Identify which cell holds the provided text, then report its (X, Y) central coordinate. 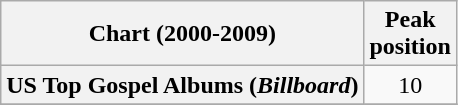
Chart (2000-2009) (182, 34)
10 (410, 85)
Peakposition (410, 34)
US Top Gospel Albums (Billboard) (182, 85)
